Return (x, y) of the center of cell containing provided text 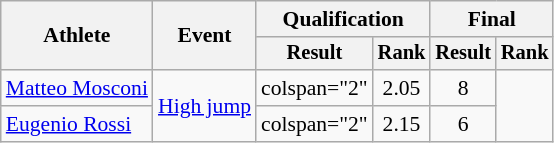
2.05 (402, 88)
Qualification (343, 19)
6 (463, 124)
8 (463, 88)
Event (204, 36)
Matteo Mosconi (77, 88)
Eugenio Rossi (77, 124)
Final (492, 19)
2.15 (402, 124)
Athlete (77, 36)
High jump (204, 106)
